From the cell containing the given text, extract its center point as [X, Y] coordinate. 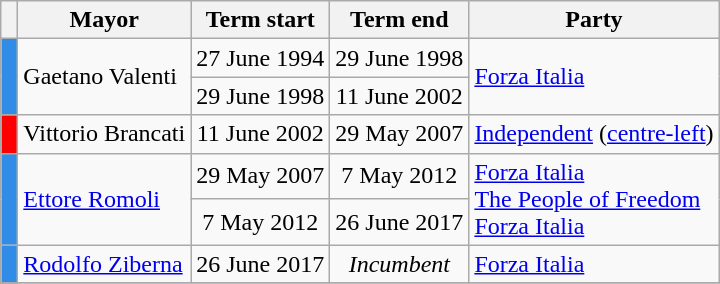
Mayor [104, 20]
Forza ItaliaThe People of FreedomForza Italia [594, 199]
Vittorio Brancati [104, 134]
Ettore Romoli [104, 199]
Party [594, 20]
Term end [400, 20]
Incumbent [400, 264]
Rodolfo Ziberna [104, 264]
Term start [260, 20]
Independent (centre-left) [594, 134]
Gaetano Valenti [104, 77]
27 June 1994 [260, 58]
